Return the (X, Y) coordinate for the center point of the cell that contains the specified text.  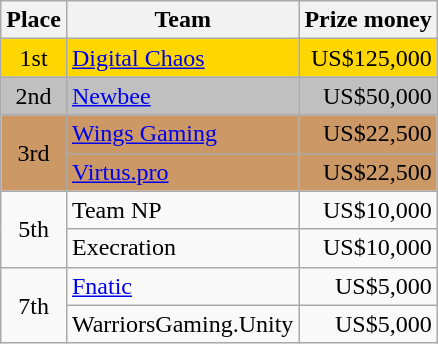
US$125,000 (368, 58)
5th (34, 229)
Team (182, 20)
Prize money (368, 20)
Place (34, 20)
US$50,000 (368, 96)
7th (34, 305)
2nd (34, 96)
Fnatic (182, 286)
Newbee (182, 96)
Digital Chaos (182, 58)
Execration (182, 248)
Virtus.pro (182, 172)
Wings Gaming (182, 134)
Team NP (182, 210)
1st (34, 58)
WarriorsGaming.Unity (182, 324)
3rd (34, 153)
